Capture the cell that displays the provided text and extract its [x, y] central coordinate. 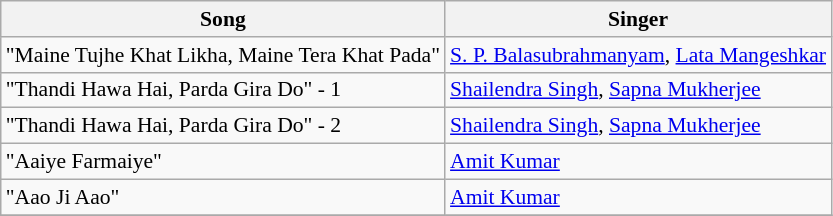
"Thandi Hawa Hai, Parda Gira Do" - 2 [223, 126]
S. P. Balasubrahmanyam, Lata Mangeshkar [638, 55]
Singer [638, 19]
"Aaiye Farmaiye" [223, 162]
"Thandi Hawa Hai, Parda Gira Do" - 1 [223, 90]
Song [223, 19]
"Maine Tujhe Khat Likha, Maine Tera Khat Pada" [223, 55]
"Aao Ji Aao" [223, 197]
